Identify which cell holds the provided text, then report its (x, y) central coordinate. 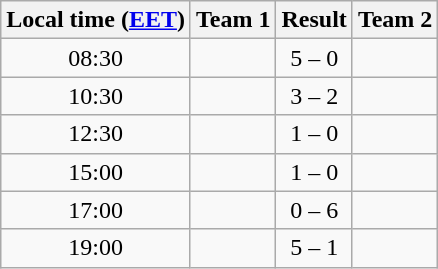
Team 1 (233, 20)
10:30 (96, 96)
19:00 (96, 248)
12:30 (96, 134)
17:00 (96, 210)
0 – 6 (314, 210)
15:00 (96, 172)
08:30 (96, 58)
3 – 2 (314, 96)
Local time (EET) (96, 20)
5 – 0 (314, 58)
5 – 1 (314, 248)
Result (314, 20)
Team 2 (395, 20)
